Search for the cell housing the specified text and yield its [X, Y] center coordinate. 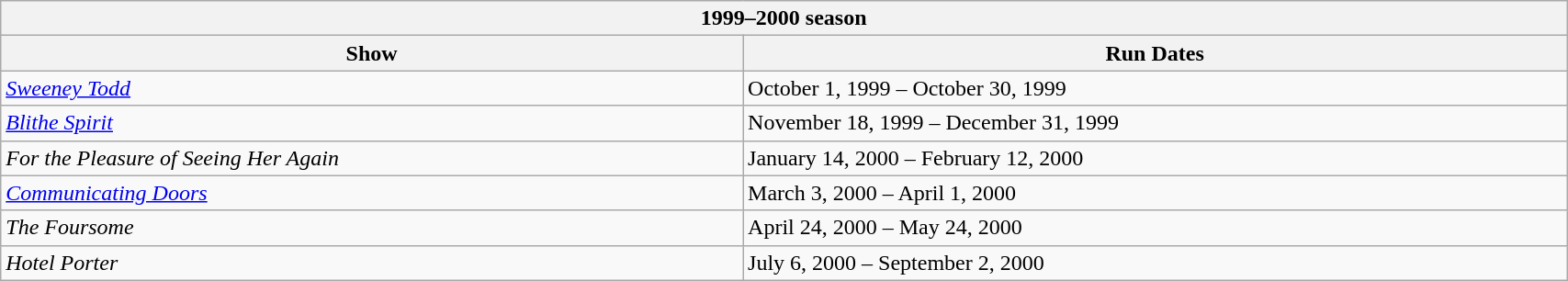
Communicating Doors [372, 193]
October 1, 1999 – October 30, 1999 [1156, 88]
January 14, 2000 – February 12, 2000 [1156, 158]
Blithe Spirit [372, 123]
April 24, 2000 – May 24, 2000 [1156, 228]
Show [372, 53]
March 3, 2000 – April 1, 2000 [1156, 193]
November 18, 1999 – December 31, 1999 [1156, 123]
Sweeney Todd [372, 88]
July 6, 2000 – September 2, 2000 [1156, 263]
For the Pleasure of Seeing Her Again [372, 158]
Run Dates [1156, 53]
The Foursome [372, 228]
1999–2000 season [784, 18]
Hotel Porter [372, 263]
